Locate the cell with the specified text and output its (X, Y) center coordinate. 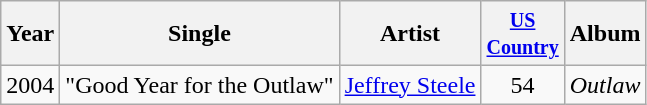
"Good Year for the Outlaw" (200, 85)
Single (200, 34)
Jeffrey Steele (410, 85)
54 (522, 85)
Artist (410, 34)
Year (30, 34)
US Country (522, 34)
2004 (30, 85)
Outlaw (605, 85)
Album (605, 34)
